Provide the (X, Y) coordinate of the cell's center where the given text is located.  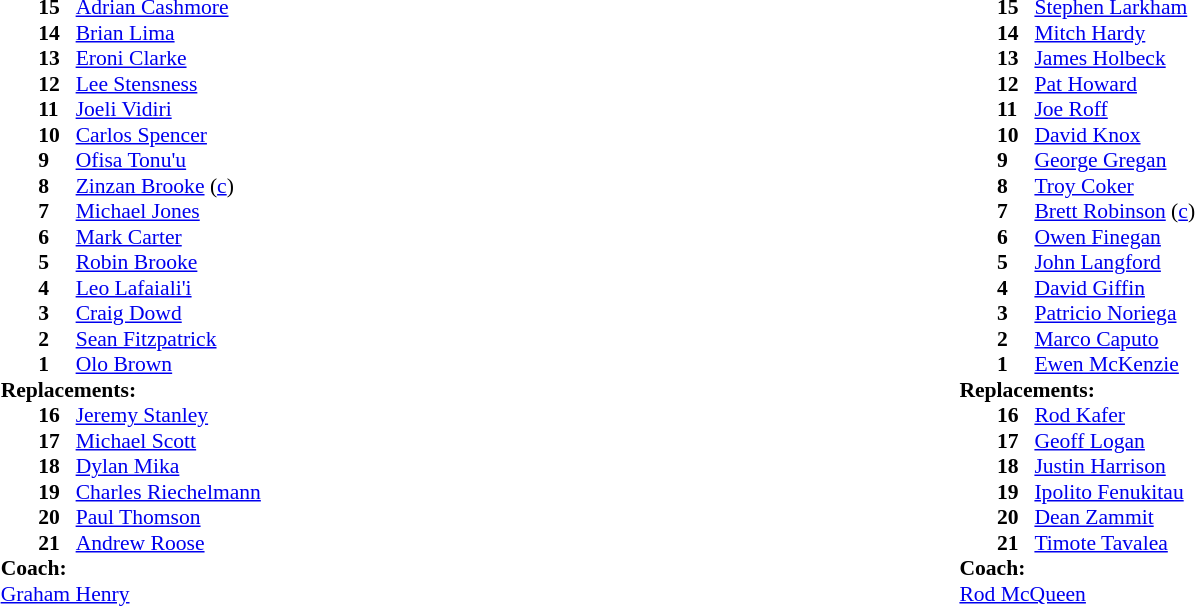
Michael Scott (168, 441)
Olo Brown (168, 365)
Brian Lima (168, 33)
Mark Carter (168, 237)
Paul Thomson (168, 517)
David Giffin (1114, 288)
Charles Riechelmann (168, 492)
George Gregan (1114, 161)
James Holbeck (1114, 59)
Ipolito Fenukitau (1114, 492)
Ofisa Tonu'u (168, 161)
Michael Jones (168, 211)
Justin Harrison (1114, 467)
Marco Caputo (1114, 339)
Pat Howard (1114, 84)
Dean Zammit (1114, 517)
Craig Dowd (168, 313)
Geoff Logan (1114, 441)
Sean Fitzpatrick (168, 339)
Owen Finegan (1114, 237)
Carlos Spencer (168, 135)
Joe Roff (1114, 109)
Eroni Clarke (168, 59)
Timote Tavalea (1114, 543)
Mitch Hardy (1114, 33)
Lee Stensness (168, 84)
Patricio Noriega (1114, 313)
Dylan Mika (168, 467)
Ewen McKenzie (1114, 365)
Leo Lafaiali'i (168, 288)
Brett Robinson (c) (1114, 211)
Rod Kafer (1114, 415)
Joeli Vidiri (168, 109)
John Langford (1114, 263)
David Knox (1114, 135)
Robin Brooke (168, 263)
Troy Coker (1114, 186)
Jeremy Stanley (168, 415)
Andrew Roose (168, 543)
Zinzan Brooke (c) (168, 186)
